Provide the (X, Y) coordinate of the cell's center where the given text is located.  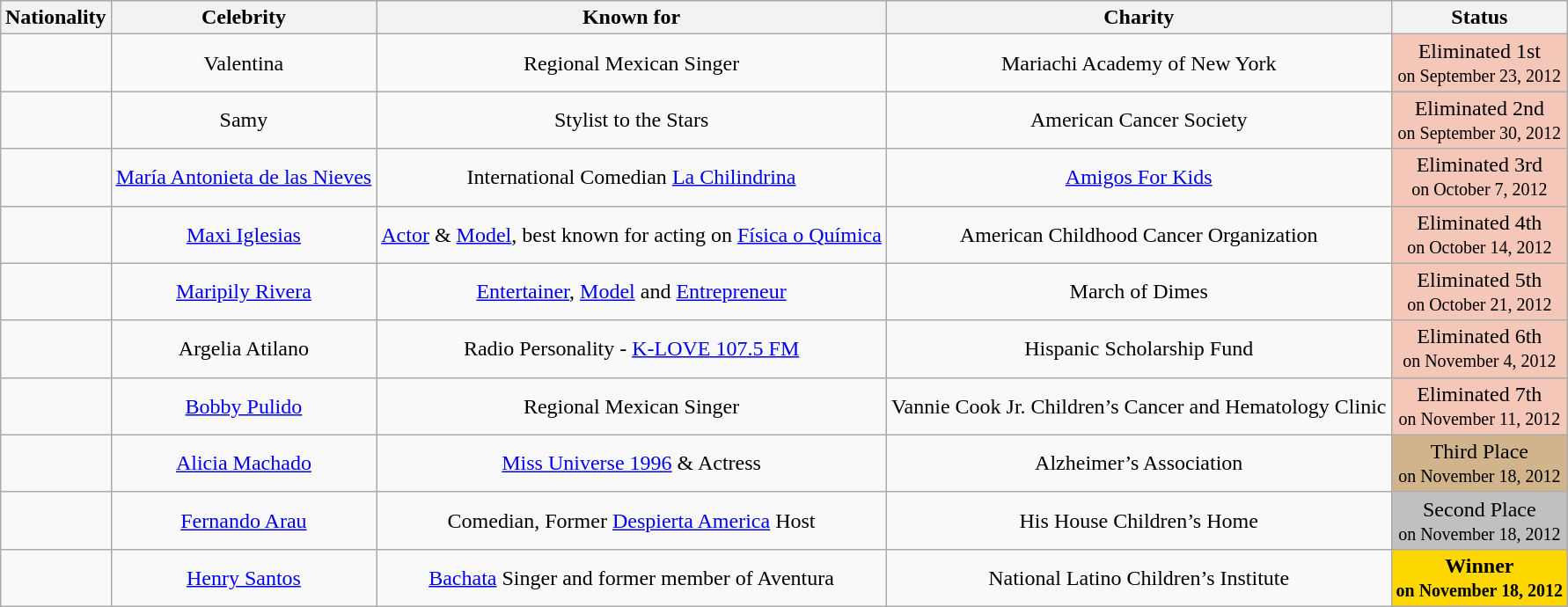
Alzheimer’s Association (1139, 463)
Eliminated 2ndon September 30, 2012 (1480, 120)
Comedian, Former Despierta America Host (632, 521)
Eliminated 6thon November 4, 2012 (1480, 348)
Argelia Atilano (244, 348)
Known for (632, 18)
Actor & Model, best known for acting on Física o Química (632, 234)
International Comedian La Chilindrina (632, 178)
Eliminated 1ston September 23, 2012 (1480, 63)
Radio Personality - K-LOVE 107.5 FM (632, 348)
Hispanic Scholarship Fund (1139, 348)
Eliminated 4thon October 14, 2012 (1480, 234)
Bobby Pulido (244, 406)
Eliminated 5thon October 21, 2012 (1480, 292)
Entertainer, Model and Entrepreneur (632, 292)
Bachata Singer and former member of Aventura (632, 577)
Status (1480, 18)
Eliminated 7thon November 11, 2012 (1480, 406)
National Latino Children’s Institute (1139, 577)
Stylist to the Stars (632, 120)
American Cancer Society (1139, 120)
Alicia Machado (244, 463)
Vannie Cook Jr. Children’s Cancer and Hematology Clinic (1139, 406)
Mariachi Academy of New York (1139, 63)
Samy (244, 120)
Maxi Iglesias (244, 234)
Amigos For Kids (1139, 178)
Second Placeon November 18, 2012 (1480, 521)
Fernando Arau (244, 521)
Charity (1139, 18)
Miss Universe 1996 & Actress (632, 463)
Henry Santos (244, 577)
Nationality (55, 18)
March of Dimes (1139, 292)
María Antonieta de las Nieves (244, 178)
Third Placeon November 18, 2012 (1480, 463)
His House Children’s Home (1139, 521)
Valentina (244, 63)
Winneron November 18, 2012 (1480, 577)
American Childhood Cancer Organization (1139, 234)
Maripily Rivera (244, 292)
Eliminated 3rdon October 7, 2012 (1480, 178)
Celebrity (244, 18)
